Identify which cell holds the provided text, then report its (x, y) central coordinate. 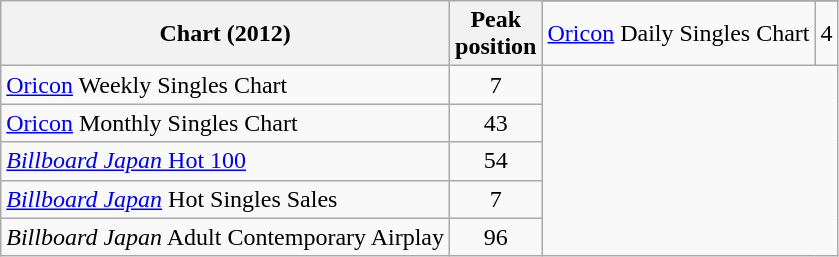
Oricon Weekly Singles Chart (226, 85)
Billboard Japan Hot Singles Sales (226, 199)
54 (496, 161)
Billboard Japan Adult Contemporary Airplay (226, 237)
4 (826, 34)
Billboard Japan Hot 100 (226, 161)
Oricon Daily Singles Chart (678, 34)
Peakposition (496, 34)
96 (496, 237)
43 (496, 123)
Oricon Monthly Singles Chart (226, 123)
Chart (2012) (226, 34)
